Pinpoint the cell where the given text exists, returning its (X, Y) midpoint coordinate. 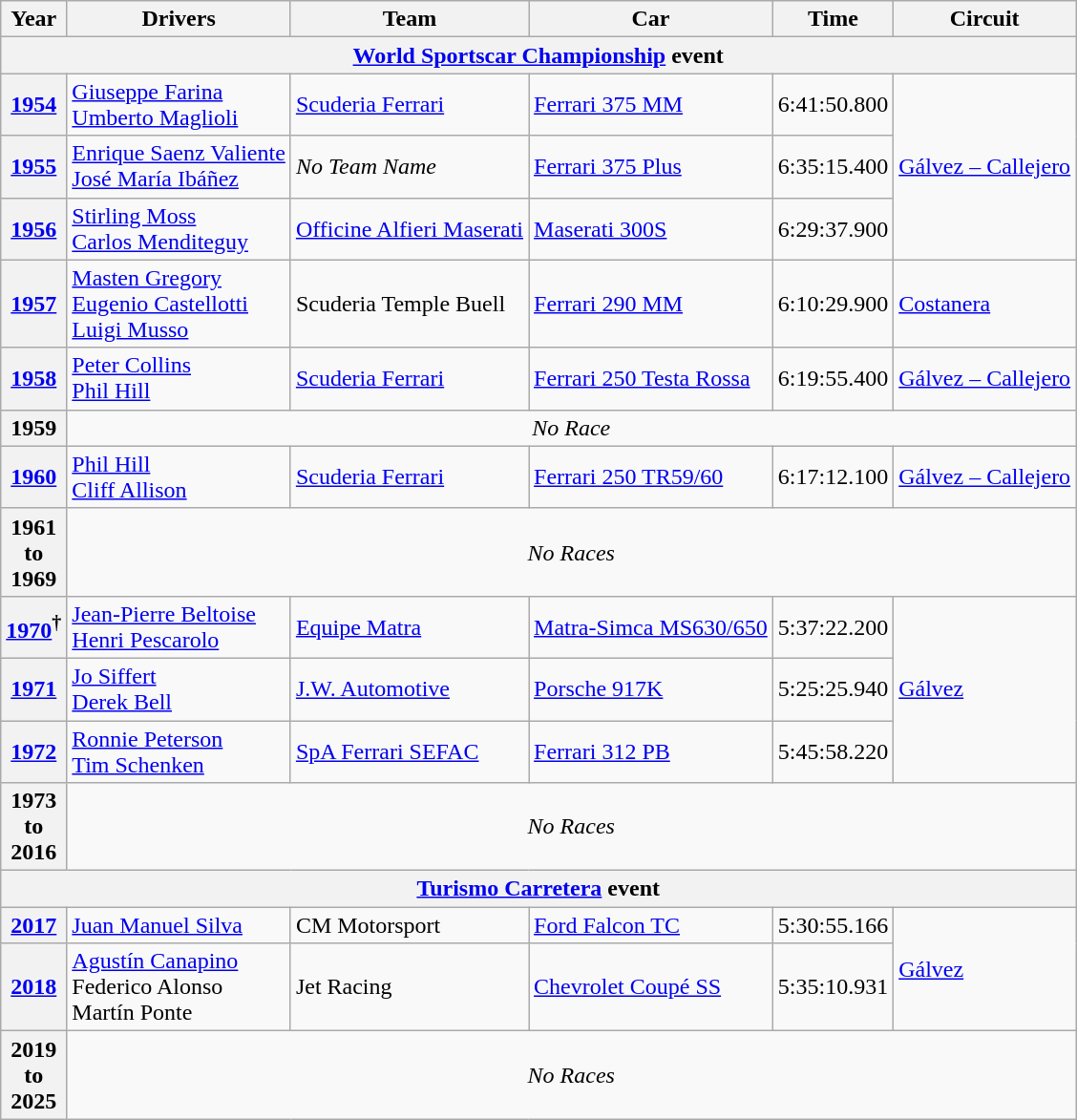
1971 (34, 689)
1956 (34, 229)
2018 (34, 987)
No Team Name (409, 166)
J.W. Automotive (409, 689)
Ferrari 312 PB (651, 750)
2019to2025 (34, 1075)
1961to1969 (34, 552)
Ferrari 250 TR59/60 (651, 477)
6:41:50.800 (833, 105)
Equipe Matra (409, 626)
1972 (34, 750)
Ferrari 250 Testa Rossa (651, 378)
5:25:25.940 (833, 689)
Year (34, 19)
5:45:58.220 (833, 750)
Juan Manuel Silva (179, 925)
1960 (34, 477)
Porsche 917K (651, 689)
2017 (34, 925)
1973to2016 (34, 827)
Ferrari 375 Plus (651, 166)
6:19:55.400 (833, 378)
Costanera (985, 304)
World Sportscar Championship event (538, 55)
Time (833, 19)
Drivers (179, 19)
6:29:37.900 (833, 229)
No Race (571, 428)
Ferrari 375 MM (651, 105)
6:17:12.100 (833, 477)
1957 (34, 304)
Chevrolet Coupé SS (651, 987)
Peter Collins Phil Hill (179, 378)
Masten Gregory Eugenio Castellotti Luigi Musso (179, 304)
5:30:55.166 (833, 925)
Ronnie Peterson Tim Schenken (179, 750)
5:35:10.931 (833, 987)
1958 (34, 378)
1954 (34, 105)
Jet Racing (409, 987)
Phil Hill Cliff Allison (179, 477)
Jean-Pierre Beltoise Henri Pescarolo (179, 626)
Scuderia Temple Buell (409, 304)
Enrique Saenz Valiente José María Ibáñez (179, 166)
6:10:29.900 (833, 304)
Maserati 300S (651, 229)
5:37:22.200 (833, 626)
Turismo Carretera event (538, 889)
1959 (34, 428)
Matra-Simca MS630/650 (651, 626)
Team (409, 19)
Ford Falcon TC (651, 925)
CM Motorsport (409, 925)
Car (651, 19)
1970† (34, 626)
1955 (34, 166)
Jo Siffert Derek Bell (179, 689)
Agustín Canapino Federico Alonso Martín Ponte (179, 987)
Circuit (985, 19)
Giuseppe Farina Umberto Maglioli (179, 105)
6:35:15.400 (833, 166)
Ferrari 290 MM (651, 304)
SpA Ferrari SEFAC (409, 750)
Stirling Moss Carlos Menditeguy (179, 229)
Officine Alfieri Maserati (409, 229)
